Detect which cell encompasses the target text, then output its (X, Y) center coordinate. 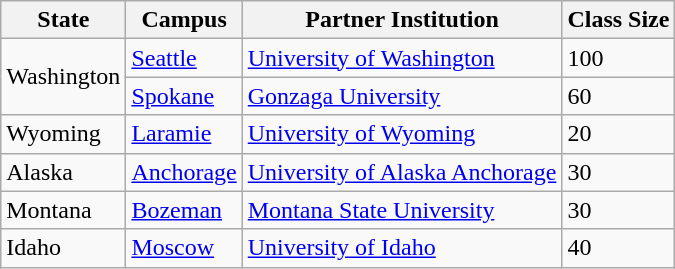
Montana (64, 210)
Seattle (184, 58)
Moscow (184, 248)
Bozeman (184, 210)
University of Wyoming (402, 134)
20 (618, 134)
State (64, 20)
Spokane (184, 96)
100 (618, 58)
Laramie (184, 134)
Montana State University (402, 210)
University of Washington (402, 58)
University of Alaska Anchorage (402, 172)
Wyoming (64, 134)
Gonzaga University (402, 96)
University of Idaho (402, 248)
60 (618, 96)
Campus (184, 20)
Idaho (64, 248)
Partner Institution (402, 20)
Washington (64, 77)
Class Size (618, 20)
40 (618, 248)
Alaska (64, 172)
Anchorage (184, 172)
